Return (X, Y) of the center of cell containing provided text 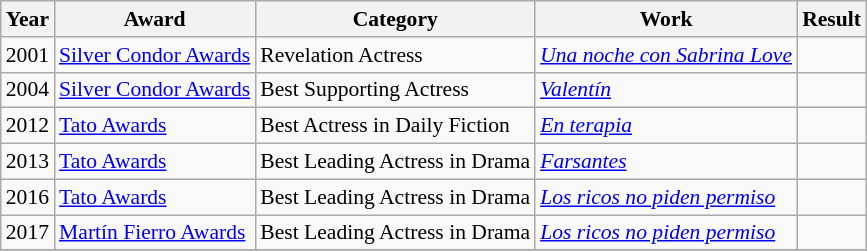
2012 (28, 126)
Martín Fierro Awards (154, 233)
2017 (28, 233)
Year (28, 19)
Best Actress in Daily Fiction (395, 126)
2001 (28, 55)
Revelation Actress (395, 55)
Work (666, 19)
2013 (28, 162)
Category (395, 19)
Valentín (666, 90)
Una noche con Sabrina Love (666, 55)
2016 (28, 197)
2004 (28, 90)
En terapia (666, 126)
Farsantes (666, 162)
Best Supporting Actress (395, 90)
Result (832, 19)
Award (154, 19)
